Detect which cell encompasses the target text, then output its [x, y] center coordinate. 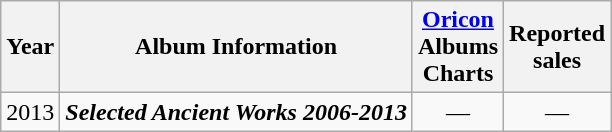
Album Information [236, 47]
2013 [30, 112]
OriconAlbumsCharts [458, 47]
Selected Ancient Works 2006-2013 [236, 112]
Reportedsales [558, 47]
Year [30, 47]
